Return (x, y) of the center of cell containing provided text 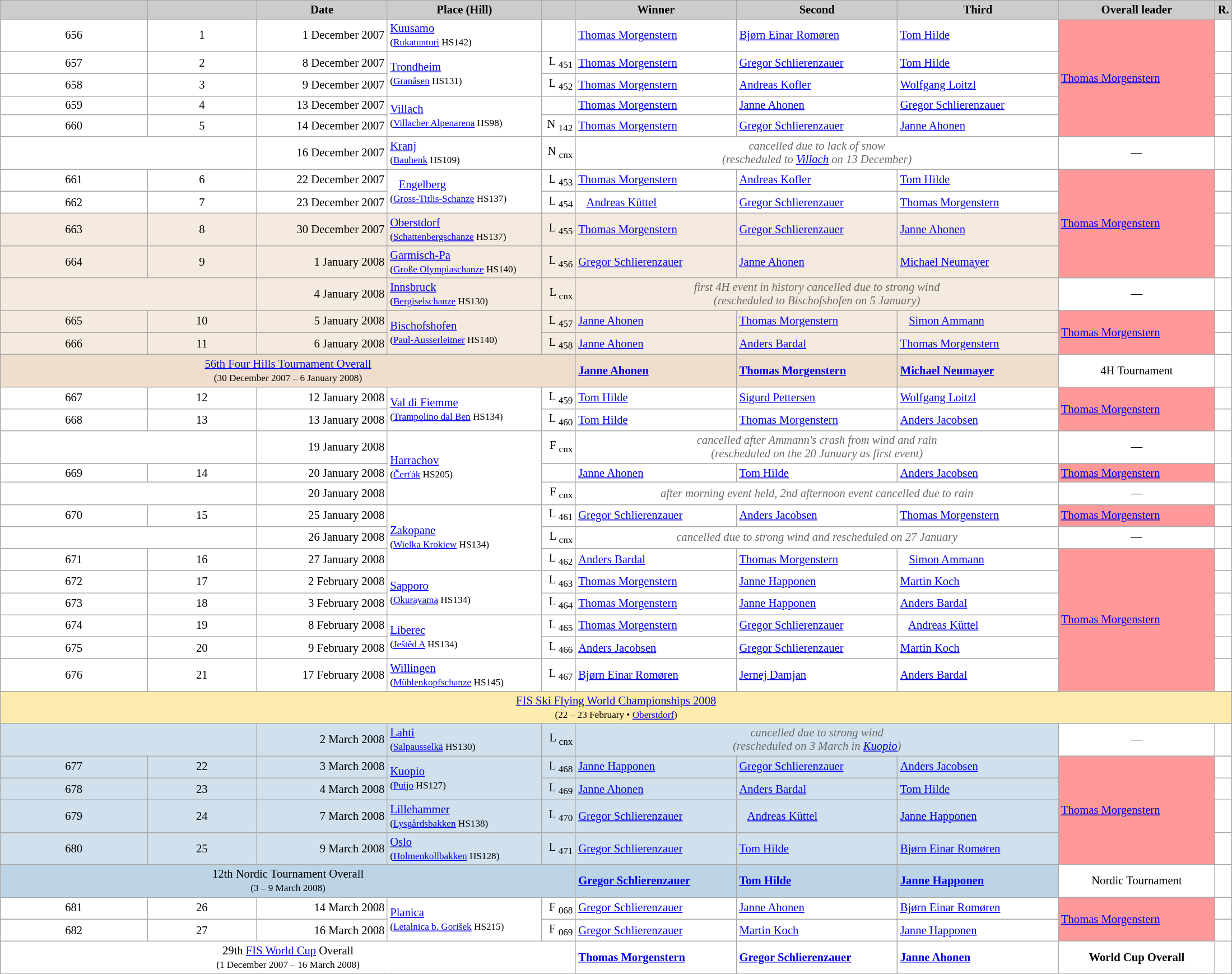
Trondheim(Granåsen HS131) (464, 74)
1 January 2008 (322, 262)
Nordic Tournament (1137, 881)
656 (74, 35)
Third (978, 10)
cancelled due to lack of snow(rescheduled to Villach on 13 December) (817, 153)
680 (74, 848)
12th Nordic Tournament Overall(3 – 9 March 2008) (288, 881)
L 457 (559, 322)
678 (74, 789)
6 (202, 180)
9 December 2007 (322, 84)
4 March 2008 (322, 789)
Val di Fiemme(Trampolino dal Ben HS134) (464, 409)
14 (202, 473)
667 (74, 398)
L 453 (559, 180)
L 467 (559, 675)
26 (202, 908)
Oberstdorf(Schattenbergschanze HS137) (464, 229)
25 (202, 848)
675 (74, 648)
Harrachov(Čerťák HS205) (464, 467)
661 (74, 180)
671 (74, 559)
663 (74, 229)
L 466 (559, 648)
18 (202, 603)
Jernej Damjan (817, 675)
19 January 2008 (322, 447)
R. (1224, 10)
16 March 2008 (322, 930)
27 (202, 930)
673 (74, 603)
L 468 (559, 767)
3 (202, 84)
L 464 (559, 603)
L 470 (559, 816)
664 (74, 262)
682 (74, 930)
L 451 (559, 63)
F 069 (559, 930)
Willingen(Mühlenkopfschanze HS145) (464, 675)
6 January 2008 (322, 343)
659 (74, 105)
Kranj(Bauhenk HS109) (464, 153)
N cnx (559, 153)
L 461 (559, 516)
665 (74, 322)
7 March 2008 (322, 816)
12 January 2008 (322, 398)
4 January 2008 (322, 294)
8 (202, 229)
13 January 2008 (322, 420)
Kuopio(Puijo HS127) (464, 778)
7 (202, 202)
2 March 2008 (322, 740)
11 (202, 343)
26 January 2008 (322, 537)
13 (202, 420)
Lillehammer(Lysgårdsbakken HS138) (464, 816)
662 (74, 202)
L 456 (559, 262)
3 March 2008 (322, 767)
9 February 2008 (322, 648)
World Cup Overall (1137, 957)
F 068 (559, 908)
Zakopane(Wielka Krokiew HS134) (464, 537)
Liberec(Ještěd A HS134) (464, 637)
674 (74, 625)
676 (74, 675)
Sigurd Pettersen (817, 398)
15 (202, 516)
Innsbruck(Bergiselschanze HS130) (464, 294)
30 December 2007 (322, 229)
cancelled due to strong wind and rescheduled on 27 January (817, 537)
27 January 2008 (322, 559)
FIS Ski Flying World Championships 2008(22 – 23 February • Oberstdorf) (616, 707)
666 (74, 343)
after morning event held, 2nd afternoon event cancelled due to rain (817, 493)
2 February 2008 (322, 582)
Villach(Villacher Alpenarena HS98) (464, 117)
L 458 (559, 343)
L 460 (559, 420)
20 (202, 648)
L 455 (559, 229)
9 March 2008 (322, 848)
L 459 (559, 398)
670 (74, 516)
25 January 2008 (322, 516)
Engelberg(Gross-Titlis-Schanze HS137) (464, 192)
9 (202, 262)
5 January 2008 (322, 322)
Garmisch-Pa(Große Olympiaschanze HS140) (464, 262)
672 (74, 582)
Second (817, 10)
4H Tournament (1137, 370)
5 (202, 126)
Overall leader (1137, 10)
3 February 2008 (322, 603)
L 471 (559, 848)
23 (202, 789)
10 (202, 322)
681 (74, 908)
23 December 2007 (322, 202)
1 (202, 35)
14 March 2008 (322, 908)
L 462 (559, 559)
Lahti(Salpausselkä HS130) (464, 740)
21 (202, 675)
Bischofshofen(Paul-Ausserleitner HS140) (464, 333)
L 463 (559, 582)
29th FIS World Cup Overall(1 December 2007 – 16 March 2008) (288, 957)
Date (322, 10)
L 452 (559, 84)
16 (202, 559)
L 454 (559, 202)
8 February 2008 (322, 625)
56th Four Hills Tournament Overall(30 December 2007 – 6 January 2008) (288, 370)
660 (74, 126)
4 (202, 105)
first 4H event in history cancelled due to strong wind(rescheduled to Bischofshofen on 5 January) (817, 294)
cancelled due to strong wind(rescheduled on 3 March in Kuopio) (817, 740)
1 December 2007 (322, 35)
Place (Hill) (464, 10)
657 (74, 63)
8 December 2007 (322, 63)
N 142 (559, 126)
L 465 (559, 625)
24 (202, 816)
19 (202, 625)
669 (74, 473)
17 February 2008 (322, 675)
2 (202, 63)
Planica(Letalnica b. Gorišek HS215) (464, 919)
L 469 (559, 789)
22 (202, 767)
Winner (655, 10)
12 (202, 398)
Oslo(Holmenkollbakken HS128) (464, 848)
22 December 2007 (322, 180)
Kuusamo(Rukatunturi HS142) (464, 35)
679 (74, 816)
668 (74, 420)
13 December 2007 (322, 105)
cancelled after Ammann's crash from wind and rain(rescheduled on the 20 January as first event) (817, 447)
16 December 2007 (322, 153)
17 (202, 582)
677 (74, 767)
Sapporo(Ōkurayama HS134) (464, 593)
658 (74, 84)
14 December 2007 (322, 126)
